Provide the [x, y] coordinate of the cell's center where the given text is located.  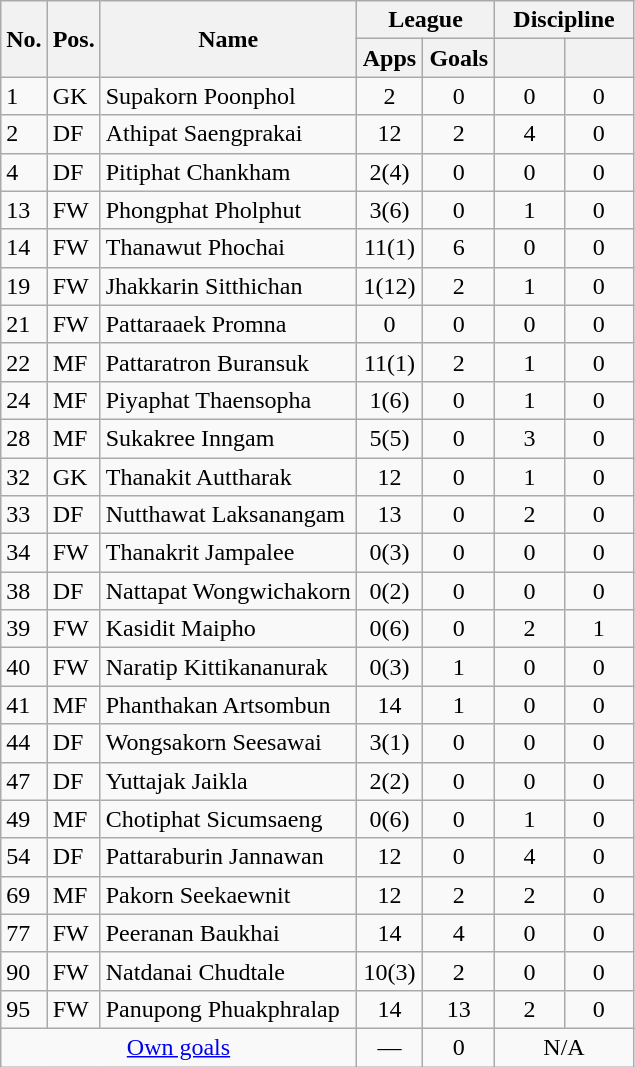
2(2) [390, 781]
League [426, 20]
Nattapat Wongwichakorn [228, 591]
Wongsakorn Seesawai [228, 743]
Thanawut Phochai [228, 248]
N/A [564, 1047]
Sukakree Inngam [228, 438]
34 [24, 553]
Pattaraburin Jannawan [228, 857]
54 [24, 857]
44 [24, 743]
Phanthakan Artsombun [228, 705]
Naratip Kittikananurak [228, 667]
22 [24, 362]
21 [24, 324]
Goals [459, 58]
Discipline [564, 20]
10(3) [390, 971]
Natdanai Chudtale [228, 971]
90 [24, 971]
Piyaphat Thaensopha [228, 400]
Yuttajak Jaikla [228, 781]
Pitiphat Chankham [228, 172]
Pakorn Seekaewnit [228, 895]
Kasidit Maipho [228, 629]
Pos. [74, 39]
Pattaraaek Promna [228, 324]
Chotiphat Sicumsaeng [228, 819]
40 [24, 667]
Apps [390, 58]
0(2) [390, 591]
3(1) [390, 743]
41 [24, 705]
28 [24, 438]
5(5) [390, 438]
32 [24, 477]
6 [459, 248]
No. [24, 39]
33 [24, 515]
Athipat Saengprakai [228, 134]
49 [24, 819]
Panupong Phuakphralap [228, 1009]
19 [24, 286]
Jhakkarin Sitthichan [228, 286]
38 [24, 591]
95 [24, 1009]
1(12) [390, 286]
Peeranan Baukhai [228, 933]
Own goals [178, 1047]
24 [24, 400]
77 [24, 933]
Name [228, 39]
39 [24, 629]
Supakorn Poonphol [228, 96]
2(4) [390, 172]
Thanakit Auttharak [228, 477]
Nutthawat Laksanangam [228, 515]
1(6) [390, 400]
3(6) [390, 210]
Phongphat Pholphut [228, 210]
Pattaratron Buransuk [228, 362]
Thanakrit Jampalee [228, 553]
47 [24, 781]
69 [24, 895]
3 [530, 438]
— [390, 1047]
